Output the [X, Y] coordinate of the center of the cell containing the given text.  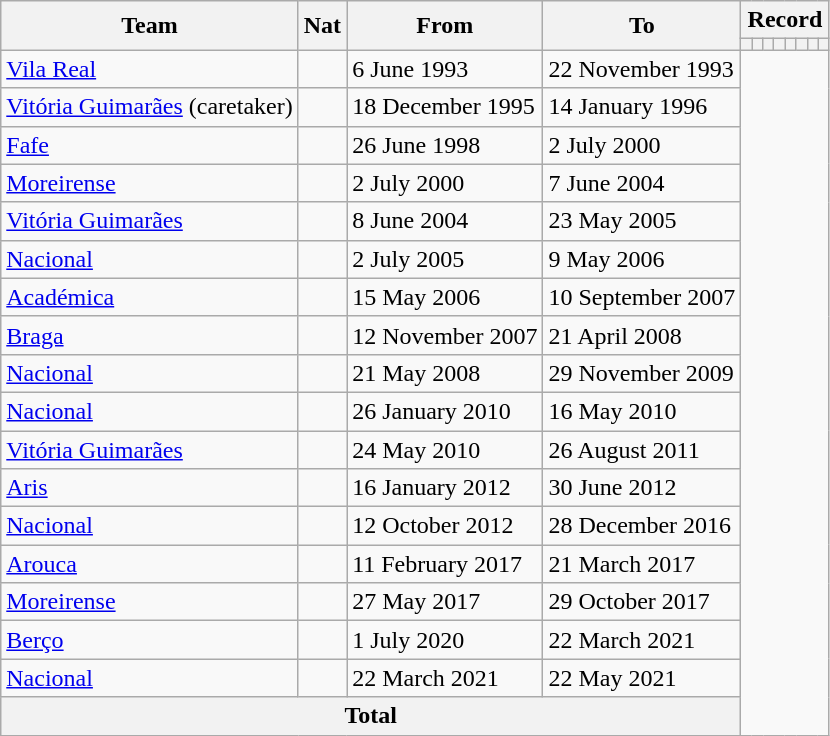
21 May 2008 [445, 373]
Braga [150, 335]
23 May 2005 [642, 221]
28 December 2016 [642, 526]
To [642, 26]
18 December 1995 [445, 107]
24 May 2010 [445, 449]
Académica [150, 297]
21 April 2008 [642, 335]
7 June 2004 [642, 183]
22 November 1993 [642, 69]
15 May 2006 [445, 297]
Fafe [150, 145]
26 January 2010 [445, 411]
Total [371, 716]
Team [150, 26]
22 May 2021 [642, 678]
10 September 2007 [642, 297]
29 November 2009 [642, 373]
Berço [150, 640]
6 June 1993 [445, 69]
26 August 2011 [642, 449]
Arouca [150, 564]
From [445, 26]
Vila Real [150, 69]
12 November 2007 [445, 335]
14 January 1996 [642, 107]
30 June 2012 [642, 488]
16 May 2010 [642, 411]
Nat [322, 26]
16 January 2012 [445, 488]
11 February 2017 [445, 564]
Vitória Guimarães (caretaker) [150, 107]
Aris [150, 488]
Record [785, 20]
9 May 2006 [642, 259]
21 March 2017 [642, 564]
26 June 1998 [445, 145]
27 May 2017 [445, 602]
12 October 2012 [445, 526]
1 July 2020 [445, 640]
29 October 2017 [642, 602]
2 July 2005 [445, 259]
8 June 2004 [445, 221]
